Pinpoint the cell where the given text exists, returning its [X, Y] midpoint coordinate. 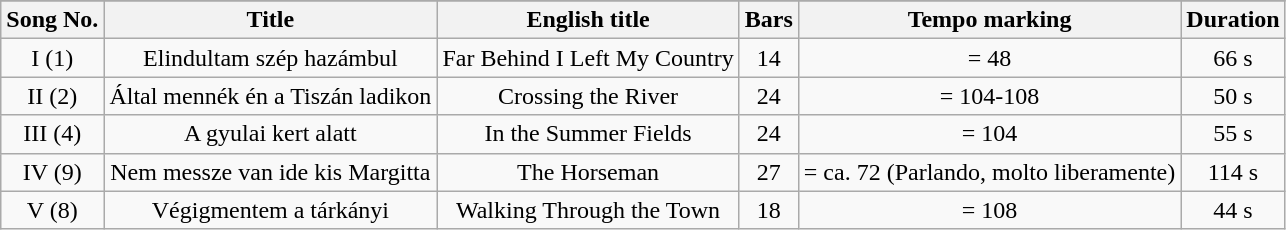
Végigmentem a tárkányi [270, 210]
114 s [1233, 172]
27 [768, 172]
V (8) [52, 210]
Duration [1233, 20]
III (4) [52, 134]
= ca. 72 (Parlando, molto liberamente) [989, 172]
Crossing the River [588, 96]
= 108 [989, 210]
IV (9) [52, 172]
Song No. [52, 20]
Far Behind I Left My Country [588, 58]
18 [768, 210]
14 [768, 58]
50 s [1233, 96]
In the Summer Fields [588, 134]
Title [270, 20]
Tempo marking [989, 20]
A gyulai kert alatt [270, 134]
44 s [1233, 210]
The Horseman [588, 172]
55 s [1233, 134]
= 104 [989, 134]
66 s [1233, 58]
Bars [768, 20]
Által mennék én a Tiszán ladikon [270, 96]
English title [588, 20]
II (2) [52, 96]
Nem messze van ide kis Margitta [270, 172]
= 48 [989, 58]
I (1) [52, 58]
Walking Through the Town [588, 210]
Elindultam szép hazámbul [270, 58]
= 104-108 [989, 96]
